Find where the given text appears and provide that cell's center as (X, Y) coordinate. 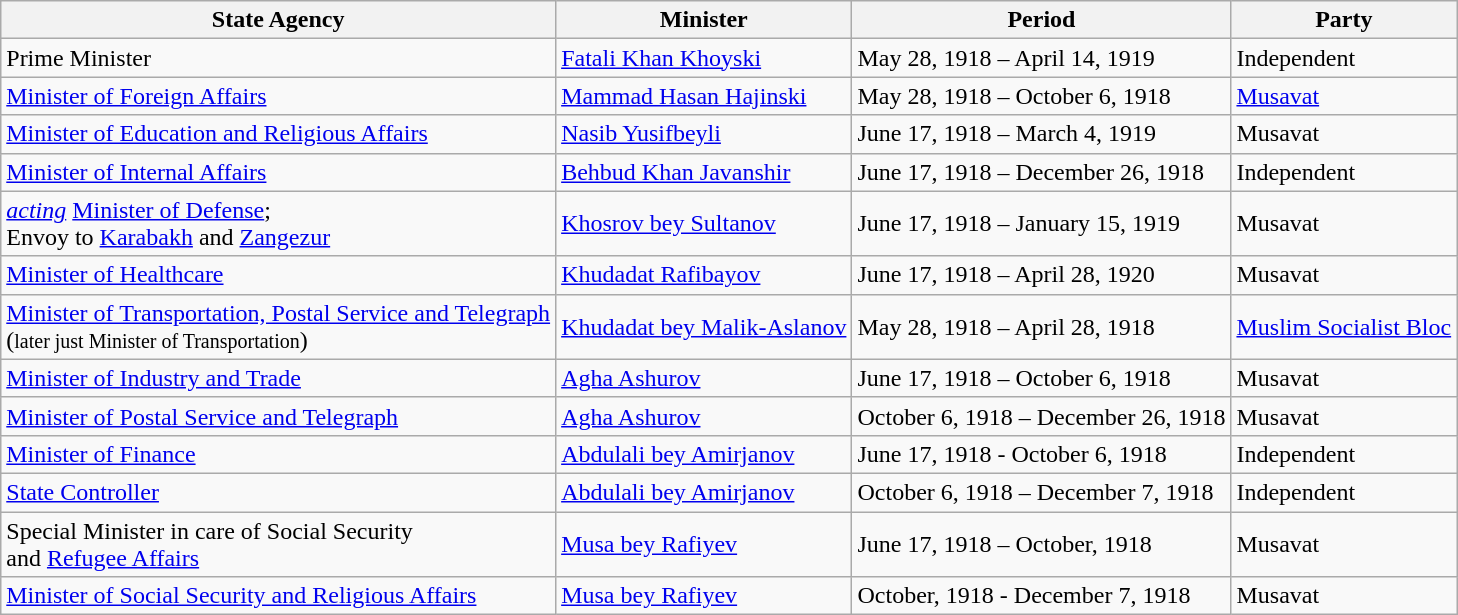
May 28, 1918 – April 28, 1918 (1042, 326)
Minister of Foreign Affairs (278, 96)
Minister of Finance (278, 454)
October 6, 1918 – December 7, 1918 (1042, 492)
Minister of Social Security and Religious Affairs (278, 596)
Behbud Khan Javanshir (704, 172)
June 17, 1918 – January 15, 1919 (1042, 224)
June 17, 1918 – October, 1918 (1042, 544)
Period (1042, 20)
October, 1918 - December 7, 1918 (1042, 596)
Fatali Khan Khoyski (704, 58)
Nasib Yusifbeyli (704, 134)
Minister of Industry and Trade (278, 378)
Minister (704, 20)
June 17, 1918 – March 4, 1919 (1042, 134)
State Controller (278, 492)
October 6, 1918 – December 26, 1918 (1042, 416)
Muslim Socialist Bloc (1344, 326)
Mammad Hasan Hajinski (704, 96)
Khosrov bey Sultanov (704, 224)
Minister of Healthcare (278, 275)
Prime Minister (278, 58)
Khudadat Rafibayov (704, 275)
Minister of Internal Affairs (278, 172)
Special Minister in care of Social Security and Refugee Affairs (278, 544)
June 17, 1918 – October 6, 1918 (1042, 378)
State Agency (278, 20)
Party (1344, 20)
May 28, 1918 – April 14, 1919 (1042, 58)
June 17, 1918 – April 28, 1920 (1042, 275)
May 28, 1918 – October 6, 1918 (1042, 96)
Minister of Postal Service and Telegraph (278, 416)
Minister of Transportation, Postal Service and Telegraph(later just Minister of Transportation) (278, 326)
June 17, 1918 – December 26, 1918 (1042, 172)
acting Minister of Defense;Envoy to Karabakh and Zangezur (278, 224)
June 17, 1918 - October 6, 1918 (1042, 454)
Minister of Education and Religious Affairs (278, 134)
Khudadat bey Malik-Aslanov (704, 326)
